From the cell containing the given text, extract its center point as [x, y] coordinate. 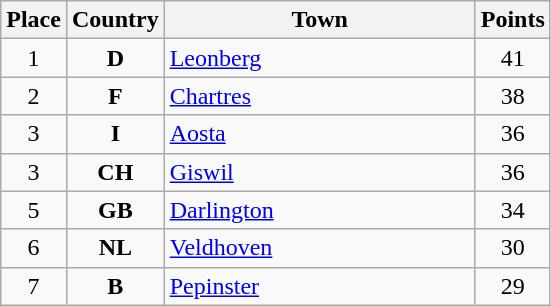
38 [512, 96]
I [115, 134]
Pepinster [320, 286]
Leonberg [320, 58]
CH [115, 172]
34 [512, 210]
5 [34, 210]
Giswil [320, 172]
Aosta [320, 134]
NL [115, 248]
Town [320, 20]
Country [115, 20]
6 [34, 248]
GB [115, 210]
Darlington [320, 210]
29 [512, 286]
Points [512, 20]
2 [34, 96]
Veldhoven [320, 248]
41 [512, 58]
F [115, 96]
30 [512, 248]
Chartres [320, 96]
7 [34, 286]
1 [34, 58]
B [115, 286]
D [115, 58]
Place [34, 20]
